Search for the cell housing the specified text and yield its [x, y] center coordinate. 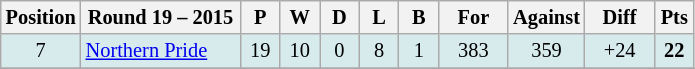
359 [546, 51]
For [474, 17]
383 [474, 51]
19 [260, 51]
8 [379, 51]
10 [300, 51]
7 [41, 51]
B [419, 17]
Against [546, 17]
Pts [674, 17]
0 [340, 51]
Northern Pride [161, 51]
+24 [620, 51]
L [379, 17]
Round 19 – 2015 [161, 17]
W [300, 17]
1 [419, 51]
22 [674, 51]
D [340, 17]
P [260, 17]
Position [41, 17]
Diff [620, 17]
